Detect which cell encompasses the target text, then output its [x, y] center coordinate. 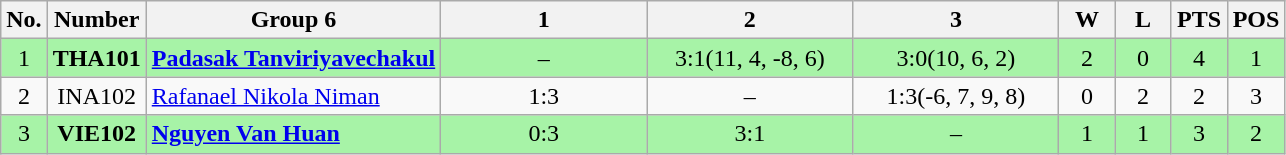
1:3 [544, 96]
INA102 [96, 96]
Rafanael Nikola Niman [293, 96]
Number [96, 20]
Group 6 [293, 20]
POS [1256, 20]
3:1 [750, 134]
4 [1199, 58]
Padasak Tanviriyavechakul [293, 58]
W [1087, 20]
0:3 [544, 134]
No. [24, 20]
VIE102 [96, 134]
1:3(-6, 7, 9, 8) [956, 96]
THA101 [96, 58]
Nguyen Van Huan [293, 134]
3:1(11, 4, -8, 6) [750, 58]
L [1143, 20]
3:0(10, 6, 2) [956, 58]
PTS [1199, 20]
